For the text-containing cell, return its midpoint in [x, y] coordinate format. 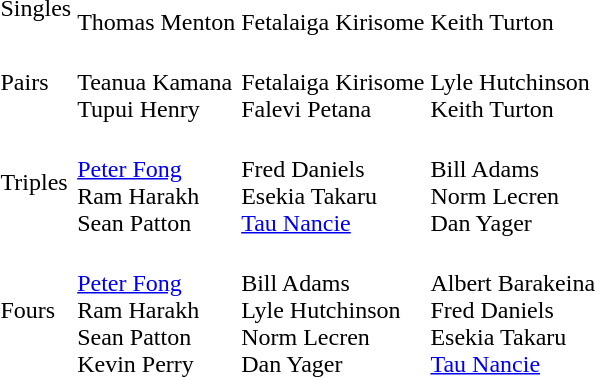
Teanua KamanaTupui Henry [156, 82]
Peter FongRam HarakhSean Patton [156, 182]
Fred DanielsEsekia TakaruTau Nancie [333, 182]
Fetalaiga KirisomeFalevi Petana [333, 82]
